Find where the given text appears and provide that cell's center as [x, y] coordinate. 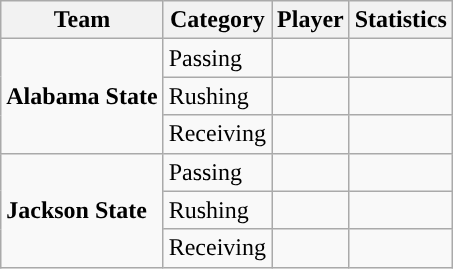
Player [311, 20]
Alabama State [82, 96]
Category [217, 20]
Team [82, 20]
Statistics [400, 20]
Jackson State [82, 210]
